Output the [X, Y] coordinate of the center of the cell containing the given text.  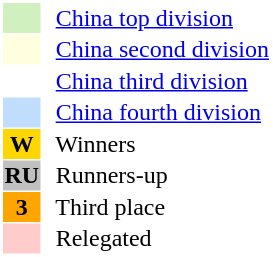
RU [22, 175]
Third place [156, 207]
Runners-up [156, 175]
3 [22, 207]
W [22, 144]
China second division [156, 49]
China fourth division [156, 113]
China third division [156, 81]
Relegated [156, 239]
China top division [156, 18]
Winners [156, 144]
